Find where the given text appears and provide that cell's center as (x, y) coordinate. 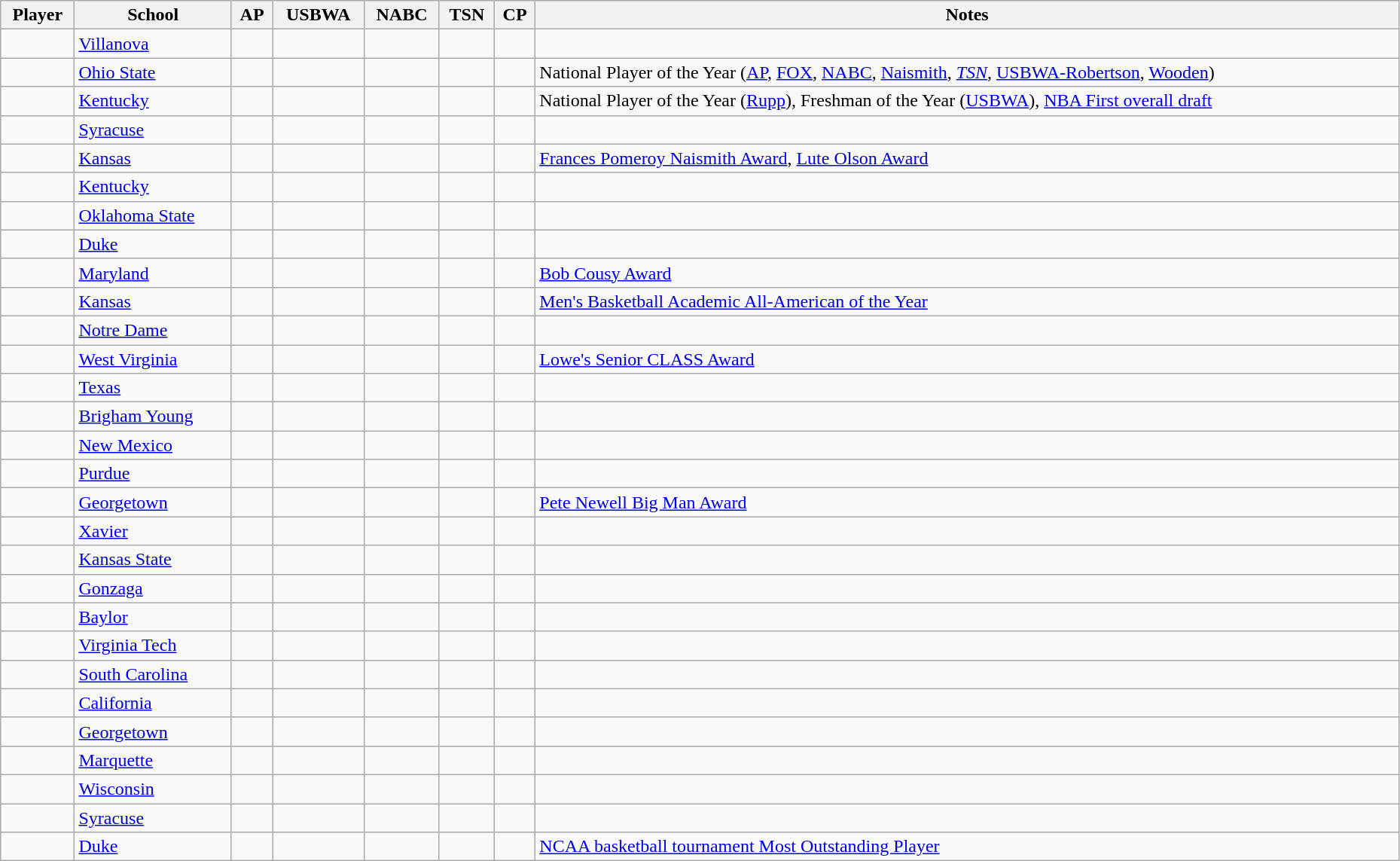
New Mexico (153, 445)
West Virginia (153, 359)
South Carolina (153, 674)
National Player of the Year (Rupp), Freshman of the Year (USBWA), NBA First overall draft (967, 101)
Frances Pomeroy Naismith Award, Lute Olson Award (967, 158)
AP (252, 15)
Notre Dame (153, 330)
Oklahoma State (153, 215)
Maryland (153, 273)
Men's Basketball Academic All-American of the Year (967, 301)
Wisconsin (153, 789)
NABC (402, 15)
Notes (967, 15)
Virginia Tech (153, 646)
Purdue (153, 474)
Bob Cousy Award (967, 273)
Player (38, 15)
California (153, 703)
Villanova (153, 44)
TSN (467, 15)
National Player of the Year (AP, FOX, NABC, Naismith, TSN, USBWA-Robertson, Wooden) (967, 72)
Lowe's Senior CLASS Award (967, 359)
Xavier (153, 531)
Texas (153, 388)
Pete Newell Big Man Award (967, 502)
Ohio State (153, 72)
School (153, 15)
USBWA (319, 15)
Baylor (153, 617)
Brigham Young (153, 417)
Marquette (153, 760)
CP (514, 15)
Gonzaga (153, 588)
Kansas State (153, 560)
NCAA basketball tournament Most Outstanding Player (967, 847)
